For the text-containing cell, return its midpoint in (x, y) coordinate format. 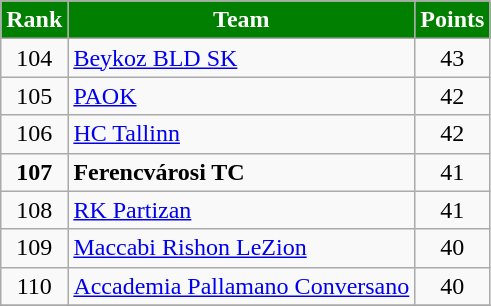
RK Partizan (242, 210)
HC Tallinn (242, 134)
108 (34, 210)
Rank (34, 20)
Accademia Pallamano Conversano (242, 286)
Points (452, 20)
107 (34, 172)
Beykoz BLD SK (242, 58)
Team (242, 20)
104 (34, 58)
PAOK (242, 96)
105 (34, 96)
43 (452, 58)
110 (34, 286)
106 (34, 134)
Maccabi Rishon LeZion (242, 248)
Ferencvárosi TC (242, 172)
109 (34, 248)
